From the cell containing the given text, extract its center point as (X, Y) coordinate. 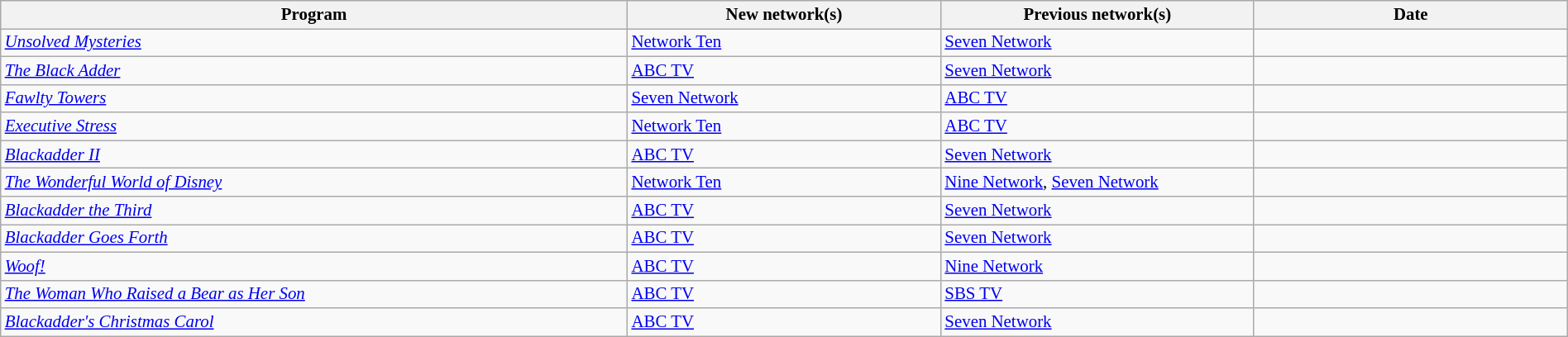
Date (1411, 15)
The Wonderful World of Disney (314, 183)
Nine Network, Seven Network (1097, 183)
The Woman Who Raised a Bear as Her Son (314, 294)
Blackadder's Christmas Carol (314, 322)
Previous network(s) (1097, 15)
The Black Adder (314, 70)
New network(s) (784, 15)
Nine Network (1097, 266)
Woof! (314, 266)
Blackadder II (314, 154)
Fawlty Towers (314, 98)
SBS TV (1097, 294)
Unsolved Mysteries (314, 42)
Program (314, 15)
Blackadder Goes Forth (314, 238)
Blackadder the Third (314, 211)
Executive Stress (314, 126)
